Locate the cell with the specified text and output its (X, Y) center coordinate. 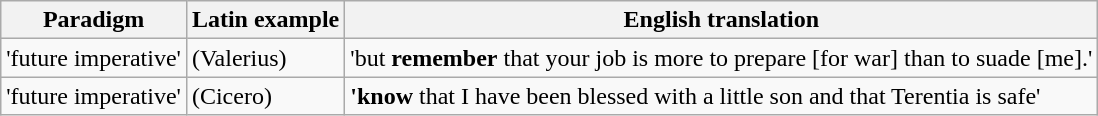
English translation (722, 20)
(Cicero) (265, 96)
(Valerius) (265, 58)
Paradigm (94, 20)
Latin example (265, 20)
'know that I have been blessed with a little son and that Terentia is safe' (722, 96)
'but remember that your job is more to prepare [for war] than to suade [me].' (722, 58)
